Identify which cell holds the provided text, then report its [x, y] central coordinate. 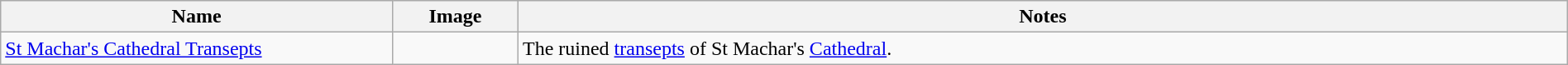
Name [197, 17]
St Machar's Cathedral Transepts [197, 48]
The ruined transepts of St Machar's Cathedral. [1042, 48]
Image [455, 17]
Notes [1042, 17]
